For the text-containing cell, return its midpoint in (X, Y) coordinate format. 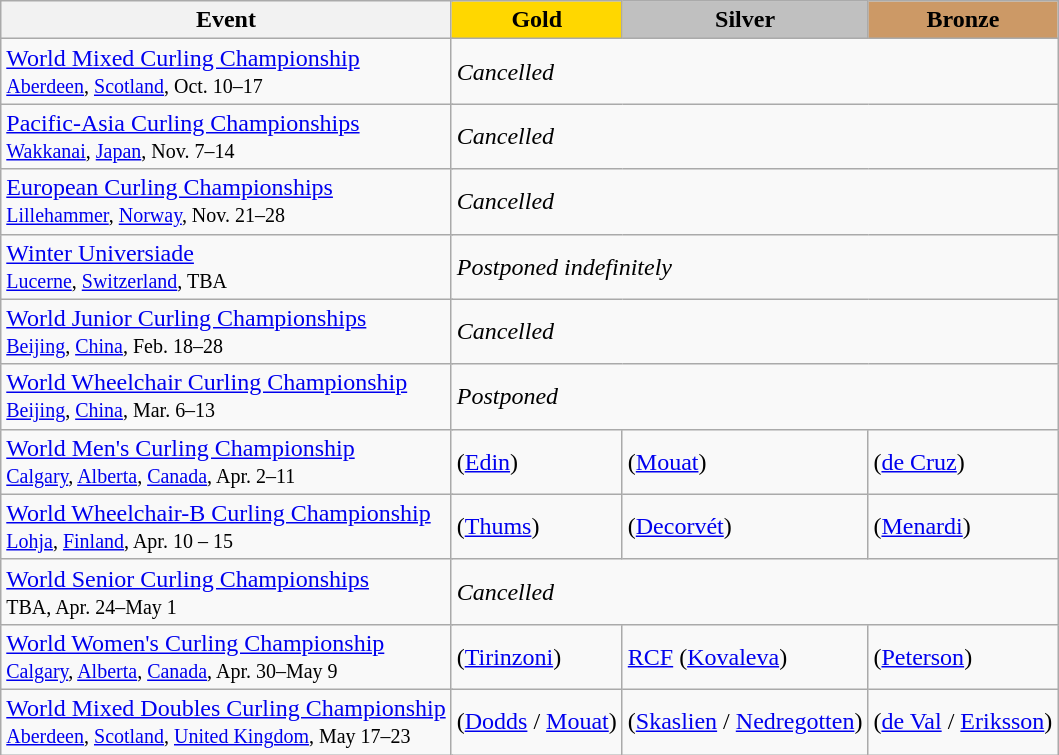
World Wheelchair-B Curling Championship Lohja, Finland, Apr. 10 – 15 (226, 526)
World Men's Curling Championship Calgary, Alberta, Canada, Apr. 2–11 (226, 462)
World Women's Curling Championship Calgary, Alberta, Canada, Apr. 30–May 9 (226, 656)
(Peterson) (963, 656)
World Mixed Doubles Curling Championship Aberdeen, Scotland, United Kingdom, May 17–23 (226, 722)
(Skaslien / Nedregotten) (745, 722)
World Junior Curling Championships Beijing, China, Feb. 18–28 (226, 332)
(Menardi) (963, 526)
(Decorvét) (745, 526)
World Senior Curling Championships TBA, Apr. 24–May 1 (226, 592)
(de Val / Eriksson) (963, 722)
(Thums) (536, 526)
(Mouat) (745, 462)
(Edin) (536, 462)
Gold (536, 20)
Postponed indefinitely (754, 266)
European Curling Championships Lillehammer, Norway, Nov. 21–28 (226, 202)
(Dodds / Mouat) (536, 722)
Event (226, 20)
Silver (745, 20)
(de Cruz) (963, 462)
Pacific-Asia Curling Championships Wakkanai, Japan, Nov. 7–14 (226, 136)
World Wheelchair Curling Championship Beijing, China, Mar. 6–13 (226, 396)
Winter Universiade Lucerne, Switzerland, TBA (226, 266)
RCF (Kovaleva) (745, 656)
World Mixed Curling Championship Aberdeen, Scotland, Oct. 10–17 (226, 72)
Postponed (754, 396)
(Tirinzoni) (536, 656)
Bronze (963, 20)
